Capture the cell that displays the provided text and extract its (x, y) central coordinate. 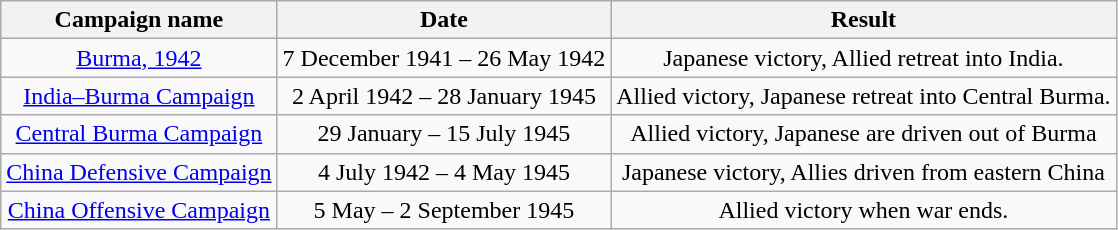
7 December 1941 – 26 May 1942 (444, 58)
Burma, 1942 (139, 58)
China Defensive Campaign (139, 172)
Allied victory, Japanese are driven out of Burma (864, 134)
India–Burma Campaign (139, 96)
China Offensive Campaign (139, 210)
2 April 1942 – 28 January 1945 (444, 96)
4 July 1942 – 4 May 1945 (444, 172)
5 May – 2 September 1945 (444, 210)
Result (864, 20)
Allied victory when war ends. (864, 210)
Japanese victory, Allied retreat into India. (864, 58)
Date (444, 20)
Japanese victory, Allies driven from eastern China (864, 172)
29 January – 15 July 1945 (444, 134)
Central Burma Campaign (139, 134)
Allied victory, Japanese retreat into Central Burma. (864, 96)
Campaign name (139, 20)
